Provide the [X, Y] coordinate of the cell's center where the given text is located.  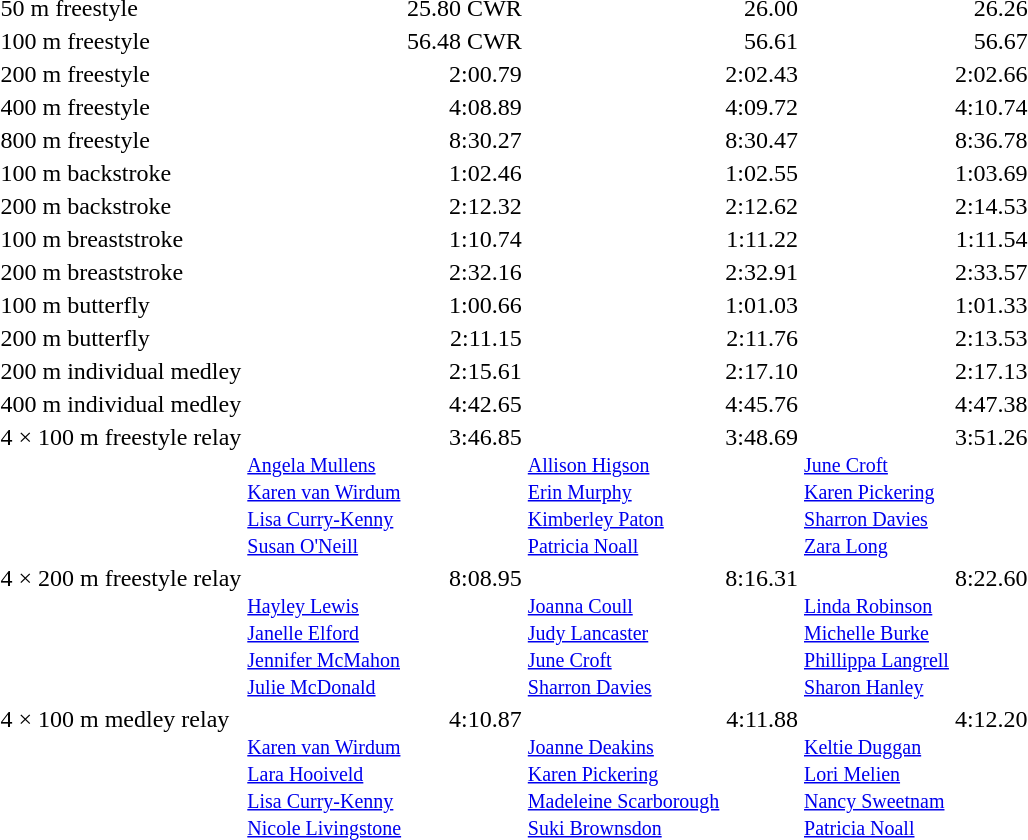
56.61 [762, 41]
2:32.91 [762, 272]
2:02.43 [762, 74]
1:10.74 [465, 239]
2:15.61 [465, 371]
2:32.16 [465, 272]
June CroftKaren PickeringSharron DaviesZara Long [877, 491]
1:02.55 [762, 173]
2:11.15 [465, 338]
4:09.72 [762, 107]
Linda RobinsonMichelle BurkePhillippa LangrellSharon Hanley [877, 632]
8:16.31 [762, 632]
Angela MullensKaren van WirdumLisa Curry-KennySusan O'Neill [324, 491]
Hayley LewisJanelle ElfordJennifer McMahonJulie McDonald [324, 632]
3:48.69 [762, 491]
4:42.65 [465, 404]
4:08.89 [465, 107]
Allison HigsonErin MurphyKimberley PatonPatricia Noall [624, 491]
2:12.32 [465, 206]
56.48 CWR [465, 41]
8:08.95 [465, 632]
1:00.66 [465, 305]
2:00.79 [465, 74]
8:30.27 [465, 140]
1:01.03 [762, 305]
1:02.46 [465, 173]
8:30.47 [762, 140]
2:12.62 [762, 206]
2:11.76 [762, 338]
3:46.85 [465, 491]
2:17.10 [762, 371]
1:11.22 [762, 239]
4:45.76 [762, 404]
Joanna CoullJudy LancasterJune CroftSharron Davies [624, 632]
